For the text-containing cell, return its midpoint in (x, y) coordinate format. 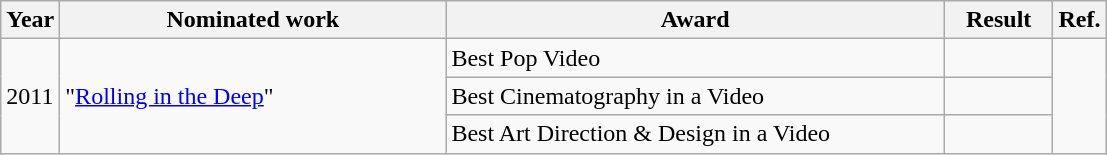
2011 (30, 96)
"Rolling in the Deep" (253, 96)
Award (696, 20)
Best Pop Video (696, 58)
Best Art Direction & Design in a Video (696, 134)
Ref. (1080, 20)
Result (998, 20)
Best Cinematography in a Video (696, 96)
Nominated work (253, 20)
Year (30, 20)
